From the cell containing the given text, extract its center point as (x, y) coordinate. 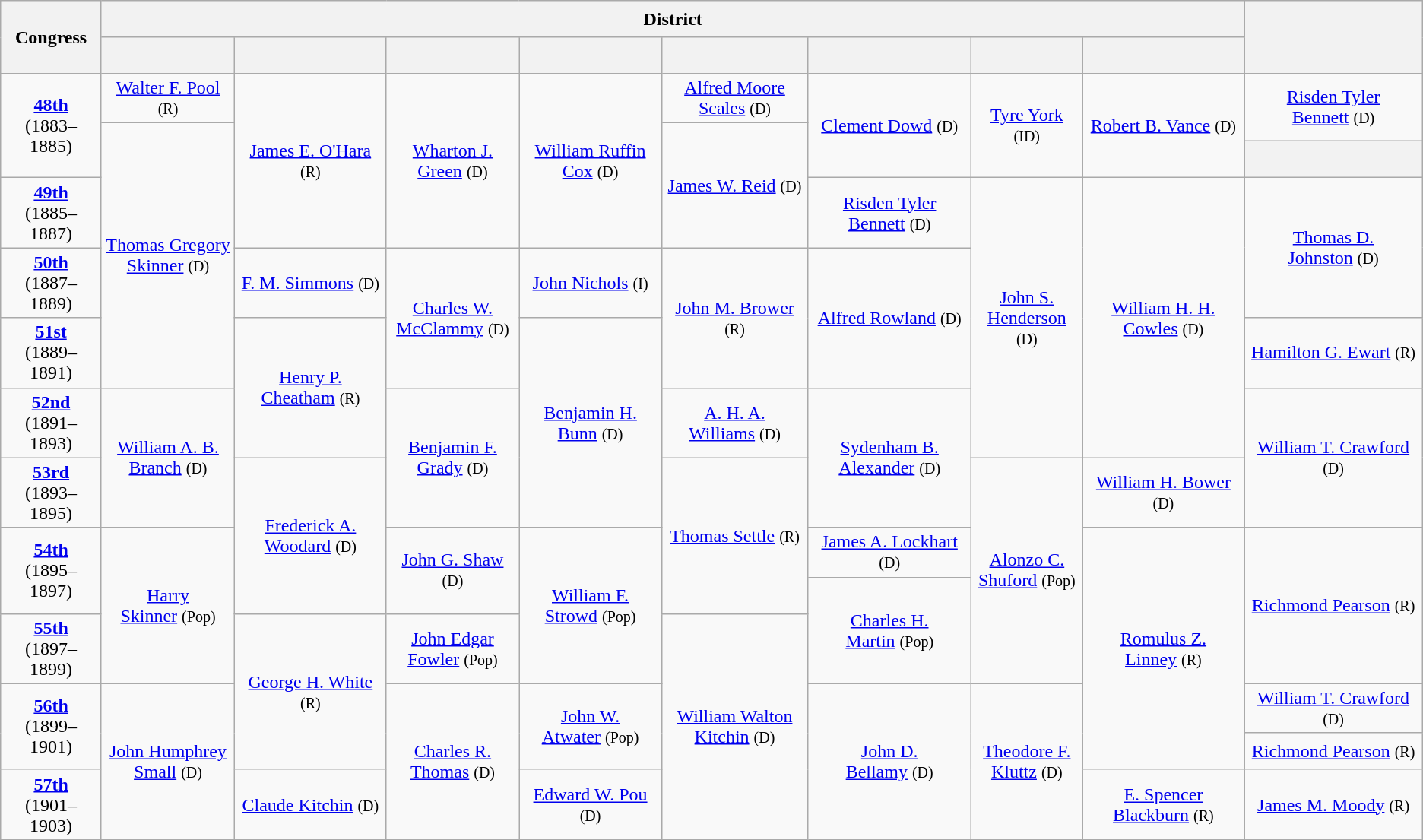
William A. B.Branch (D) (167, 458)
William H. H.Cowles (D) (1163, 318)
Robert B. Vance (D) (1163, 126)
William RuffinCox (D) (591, 161)
48th(1883–1885) (52, 126)
Benjamin H.Bunn (D) (591, 423)
James E. O'Hara (R) (311, 161)
John HumphreySmall (D) (167, 762)
E. SpencerBlackburn (R) (1163, 804)
Alfred Rowland (D) (889, 318)
John W.Atwater (Pop) (591, 727)
Sydenham B.Alexander (D) (889, 458)
49th(1885–1887) (52, 213)
Walter F. Pool (R) (167, 99)
Charles W.McClammy (D) (453, 318)
Benjamin F.Grady (D) (453, 458)
Alfred MooreScales (D) (734, 99)
James A. Lockhart (D) (889, 552)
John EdgarFowler (Pop) (453, 648)
John G. Shaw (D) (453, 570)
John D.Bellamy (D) (889, 762)
A. H. A.Williams (D) (734, 423)
Romulus Z.Linney (R) (1163, 648)
50th(1887–1889) (52, 283)
John S.Henderson (D) (1027, 318)
Frederick A.Woodard (D) (311, 535)
52nd(1891–1893) (52, 423)
Thomas D.Johnston (D) (1333, 248)
Charles H.Martin (Pop) (889, 630)
James M. Moody (R) (1333, 804)
Clement Dowd (D) (889, 126)
55th(1897–1899) (52, 648)
Thomas Settle (R) (734, 535)
Edward W. Pou (D) (591, 804)
James W. Reid (D) (734, 185)
56th(1899–1901) (52, 727)
William F.Strowd (Pop) (591, 605)
Wharton J.Green (D) (453, 161)
George H. White (R) (311, 692)
John Nichols (I) (591, 283)
57th(1901–1903) (52, 804)
William WaltonKitchin (D) (734, 727)
54th(1895–1897) (52, 570)
51st(1889–1891) (52, 353)
District (672, 19)
Hamilton G. Ewart (R) (1333, 353)
William H. Bower (D) (1163, 493)
Theodore F.Kluttz (D) (1027, 762)
HarrySkinner (Pop) (167, 605)
Tyre York (ID) (1027, 126)
Charles R.Thomas (D) (453, 762)
Claude Kitchin (D) (311, 804)
Congress (52, 37)
John M. Brower (R) (734, 318)
Thomas GregorySkinner (D) (167, 255)
Henry P.Cheatham (R) (311, 388)
F. M. Simmons (D) (311, 283)
Alonzo C.Shuford (Pop) (1027, 570)
53rd(1893–1895) (52, 493)
